Capture the cell that displays the provided text and extract its [X, Y] central coordinate. 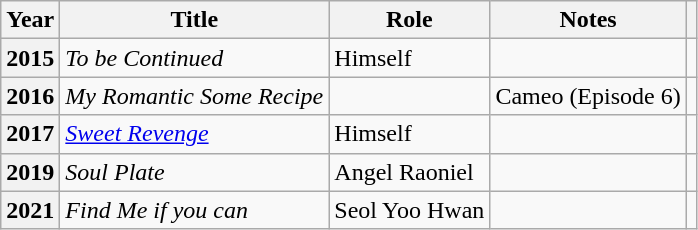
Angel Raoniel [410, 172]
Soul Plate [194, 172]
Sweet Revenge [194, 134]
Cameo (Episode 6) [588, 96]
Find Me if you can [194, 210]
Year [30, 20]
2016 [30, 96]
2021 [30, 210]
Role [410, 20]
2015 [30, 58]
Seol Yoo Hwan [410, 210]
2017 [30, 134]
To be Continued [194, 58]
2019 [30, 172]
Notes [588, 20]
Title [194, 20]
My Romantic Some Recipe [194, 96]
